Scan for the cell matching the given text and deliver its (X, Y) coordinate at center. 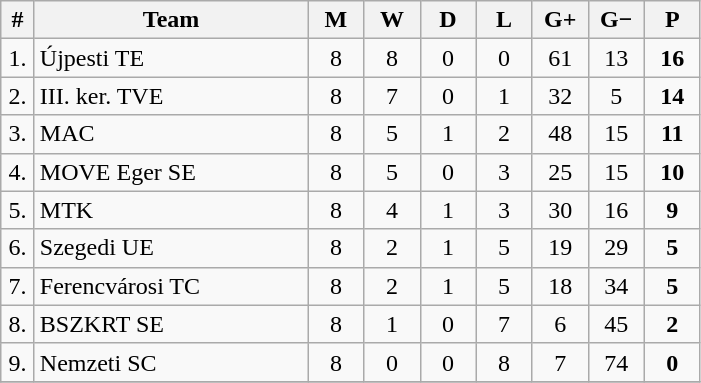
4. (18, 172)
G+ (560, 20)
Nemzeti SC (171, 362)
M (336, 20)
W (392, 20)
14 (672, 96)
D (448, 20)
61 (560, 58)
6 (560, 324)
P (672, 20)
Team (171, 20)
MAC (171, 134)
L (504, 20)
1. (18, 58)
# (18, 20)
2. (18, 96)
13 (616, 58)
Szegedi UE (171, 248)
32 (560, 96)
9. (18, 362)
G− (616, 20)
19 (560, 248)
3. (18, 134)
MOVE Eger SE (171, 172)
11 (672, 134)
BSZKRT SE (171, 324)
Ferencvárosi TC (171, 286)
7. (18, 286)
6. (18, 248)
III. ker. TVE (171, 96)
18 (560, 286)
25 (560, 172)
10 (672, 172)
29 (616, 248)
MTK (171, 210)
9 (672, 210)
45 (616, 324)
48 (560, 134)
Újpesti TE (171, 58)
4 (392, 210)
34 (616, 286)
74 (616, 362)
8. (18, 324)
30 (560, 210)
5. (18, 210)
